Output the (x, y) coordinate of the center of the cell containing the given text.  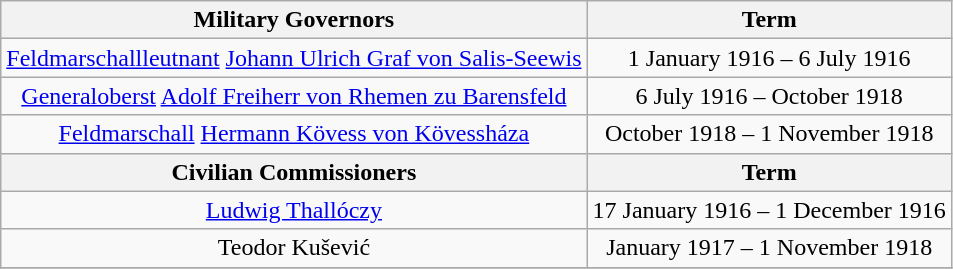
Civilian Commissioners (294, 172)
6 July 1916 – October 1918 (769, 96)
October 1918 – 1 November 1918 (769, 134)
Generaloberst Adolf Freiherr von Rhemen zu Barensfeld (294, 96)
Military Governors (294, 20)
Ludwig Thallóczy (294, 210)
Feldmarschall Hermann Kövess von Kövessháza (294, 134)
Teodor Kušević (294, 248)
17 January 1916 – 1 December 1916 (769, 210)
1 January 1916 – 6 July 1916 (769, 58)
January 1917 – 1 November 1918 (769, 248)
Feldmarschallleutnant Johann Ulrich Graf von Salis-Seewis (294, 58)
